Search for the cell housing the specified text and yield its (X, Y) center coordinate. 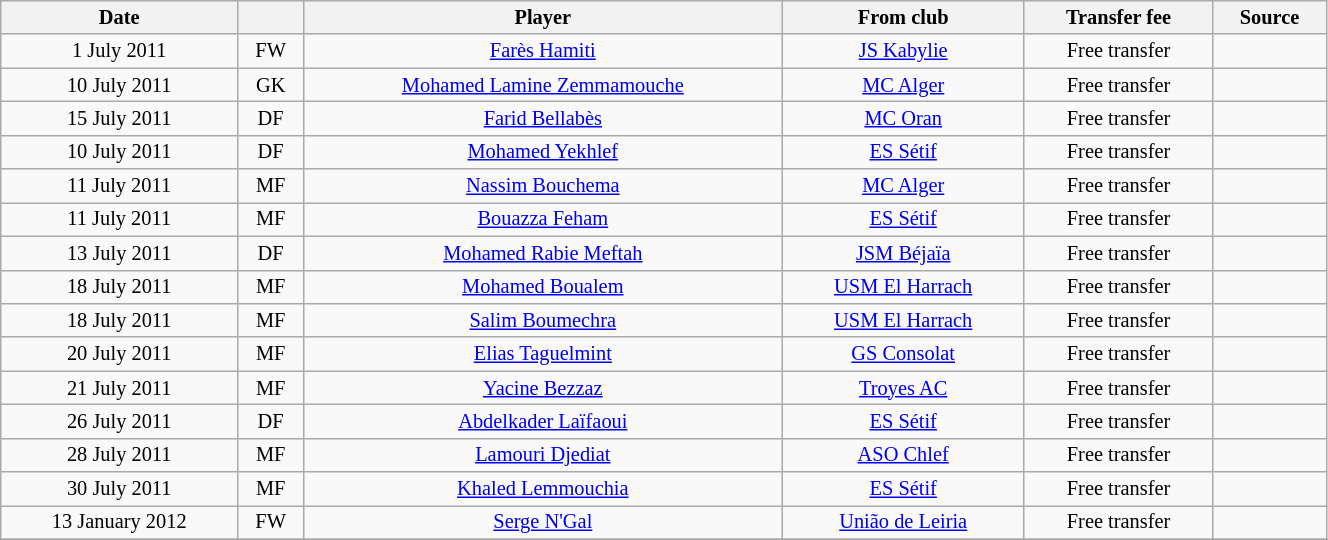
GK (271, 85)
Mohamed Rabie Meftah (543, 253)
Salim Boumechra (543, 320)
Serge N'Gal (543, 522)
Yacine Bezzaz (543, 388)
Khaled Lemmouchia (543, 489)
21 July 2011 (120, 388)
13 January 2012 (120, 522)
Mohamed Lamine Zemmamouche (543, 85)
13 July 2011 (120, 253)
Abdelkader Laïfaoui (543, 421)
União de Leiria (903, 522)
Farid Bellabès (543, 118)
26 July 2011 (120, 421)
ASO Chlef (903, 455)
Elias Taguelmint (543, 354)
Farès Hamiti (543, 51)
GS Consolat (903, 354)
From club (903, 17)
JSM Béjaïa (903, 253)
JS Kabylie (903, 51)
20 July 2011 (120, 354)
Troyes AC (903, 388)
28 July 2011 (120, 455)
Bouazza Feham (543, 219)
1 July 2011 (120, 51)
Transfer fee (1118, 17)
Player (543, 17)
Date (120, 17)
Lamouri Djediat (543, 455)
Mohamed Yekhlef (543, 152)
Mohamed Boualem (543, 287)
Source (1270, 17)
30 July 2011 (120, 489)
MC Oran (903, 118)
Nassim Bouchema (543, 186)
15 July 2011 (120, 118)
